Search for the cell housing the specified text and yield its (X, Y) center coordinate. 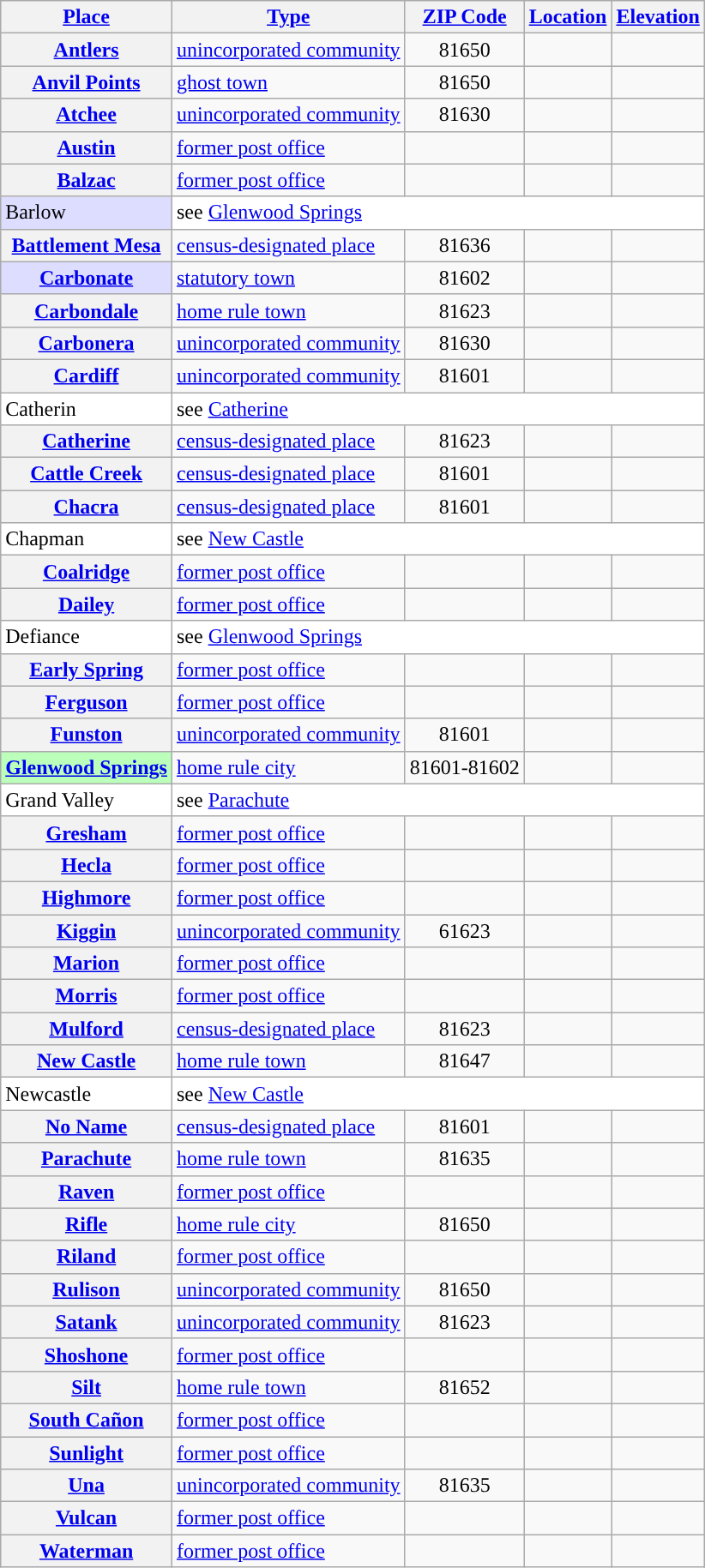
Antlers (87, 50)
Balzac (87, 180)
Glenwood Springs (87, 767)
Dailey (87, 604)
81602 (465, 278)
Gresham (87, 832)
Barlow (87, 213)
Battlement Mesa (87, 245)
Satank (87, 1322)
Waterman (87, 1551)
Hecla (87, 865)
South Cañon (87, 1420)
Carbonera (87, 343)
Chapman (87, 539)
Location (568, 17)
No Name (87, 1126)
statutory town (288, 278)
Cattle Creek (87, 474)
Mulford (87, 1029)
ghost town (288, 82)
see Parachute (437, 800)
Austin (87, 147)
Carbonate (87, 278)
Grand Valley (87, 800)
Defiance (87, 637)
Early Spring (87, 670)
Ferguson (87, 702)
Anvil Points (87, 82)
Marion (87, 964)
Catherin (87, 409)
Atchee (87, 115)
Place (87, 17)
Catherine (87, 442)
Una (87, 1486)
Riland (87, 1257)
61623 (465, 930)
81647 (465, 1061)
Sunlight (87, 1453)
Morris (87, 996)
ZIP Code (465, 17)
Silt (87, 1387)
Parachute (87, 1159)
81601-81602 (465, 767)
Rulison (87, 1289)
Type (288, 17)
81636 (465, 245)
Shoshone (87, 1355)
Cardiff (87, 375)
New Castle (87, 1061)
Raven (87, 1192)
Newcastle (87, 1094)
Elevation (658, 17)
Funston (87, 735)
Coalridge (87, 572)
Vulcan (87, 1518)
see Catherine (437, 409)
Carbondale (87, 310)
Kiggin (87, 930)
Rifle (87, 1224)
Chacra (87, 507)
81652 (465, 1387)
Highmore (87, 898)
